Return the (x, y) coordinate for the center point of the cell that contains the specified text.  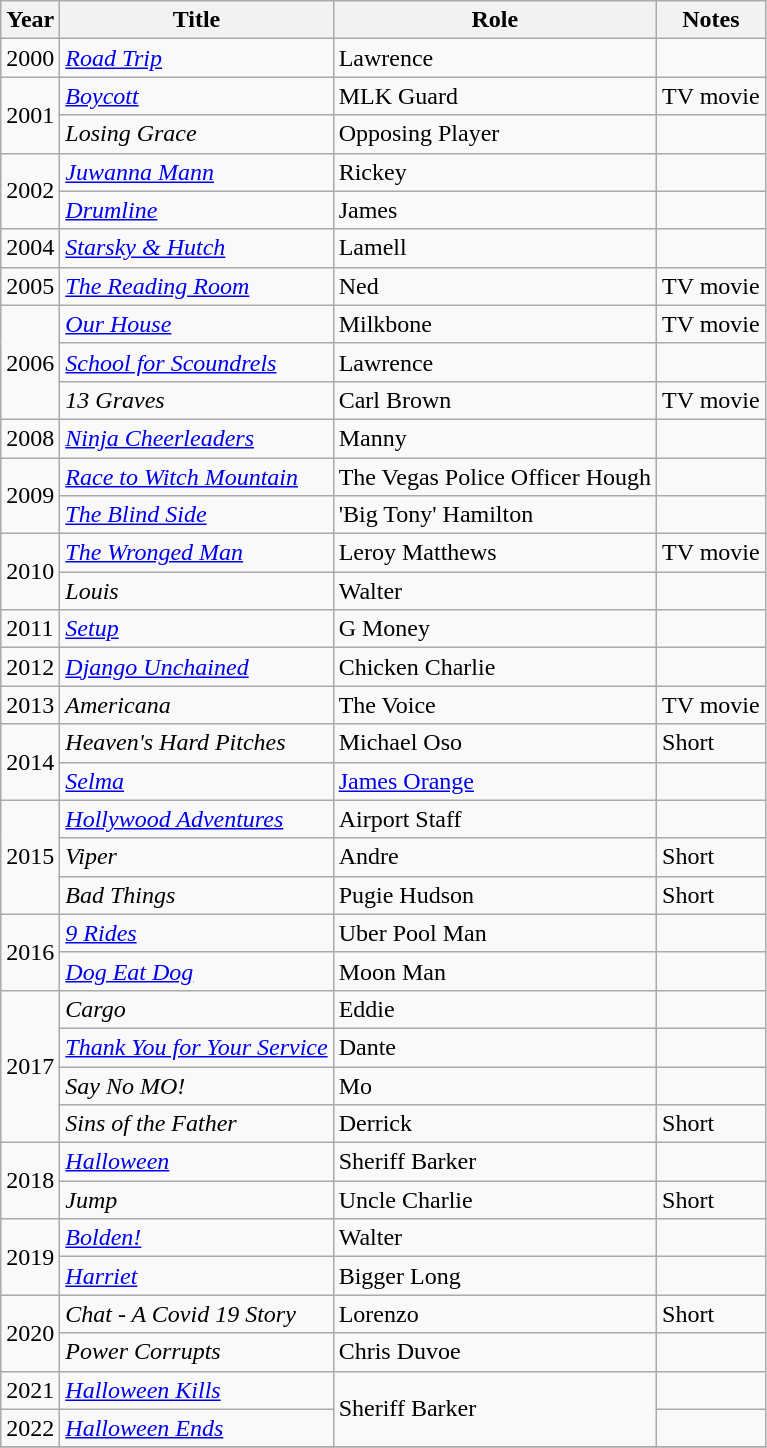
James Orange (494, 781)
2012 (30, 667)
Carl Brown (494, 400)
Derrick (494, 1124)
Race to Witch Mountain (196, 477)
2014 (30, 762)
Lorenzo (494, 1314)
2018 (30, 1181)
2022 (30, 1428)
Boycott (196, 96)
Sins of the Father (196, 1124)
Halloween Ends (196, 1428)
Power Corrupts (196, 1352)
Juwanna Mann (196, 172)
School for Scoundrels (196, 362)
Say No MO! (196, 1085)
Hollywood Adventures (196, 819)
2011 (30, 629)
2019 (30, 1257)
The Vegas Police Officer Hough (494, 477)
Setup (196, 629)
2015 (30, 857)
Milkbone (494, 324)
2021 (30, 1390)
Opposing Player (494, 134)
Django Unchained (196, 667)
'Big Tony' Hamilton (494, 515)
Michael Oso (494, 743)
Role (494, 20)
Airport Staff (494, 819)
Heaven's Hard Pitches (196, 743)
2008 (30, 438)
Rickey (494, 172)
2017 (30, 1066)
Harriet (196, 1276)
Chat - A Covid 19 Story (196, 1314)
2006 (30, 362)
Halloween (196, 1162)
Louis (196, 591)
2020 (30, 1333)
Bad Things (196, 895)
Starsky & Hutch (196, 248)
Moon Man (494, 971)
Andre (494, 857)
Our House (196, 324)
2010 (30, 572)
Pugie Hudson (494, 895)
Ned (494, 286)
2001 (30, 115)
Chris Duvoe (494, 1352)
2002 (30, 191)
Drumline (196, 210)
G Money (494, 629)
2000 (30, 58)
The Voice (494, 705)
Chicken Charlie (494, 667)
Bolden! (196, 1238)
The Blind Side (196, 515)
2009 (30, 496)
Viper (196, 857)
MLK Guard (494, 96)
Bigger Long (494, 1276)
Eddie (494, 1009)
The Wronged Man (196, 553)
Uber Pool Man (494, 933)
Mo (494, 1085)
Lamell (494, 248)
2004 (30, 248)
Ninja Cheerleaders (196, 438)
13 Graves (196, 400)
James (494, 210)
Losing Grace (196, 134)
2016 (30, 952)
Road Trip (196, 58)
2005 (30, 286)
Selma (196, 781)
Cargo (196, 1009)
Manny (494, 438)
Title (196, 20)
Jump (196, 1200)
Leroy Matthews (494, 553)
The Reading Room (196, 286)
Year (30, 20)
Thank You for Your Service (196, 1047)
Dante (494, 1047)
Americana (196, 705)
9 Rides (196, 933)
Dog Eat Dog (196, 971)
Notes (712, 20)
2013 (30, 705)
Halloween Kills (196, 1390)
Uncle Charlie (494, 1200)
